Provide the [x, y] coordinate of the cell's center where the given text is located.  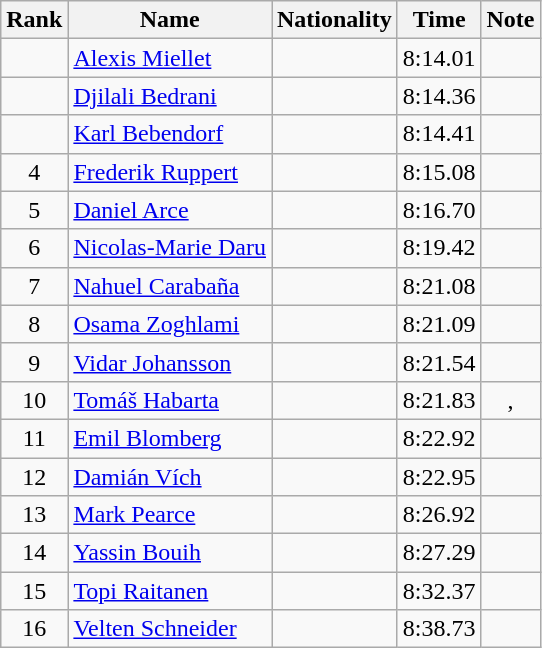
8:21.54 [439, 362]
8:14.36 [439, 96]
8:38.73 [439, 629]
8:14.41 [439, 134]
, [510, 400]
12 [34, 477]
8:22.95 [439, 477]
Alexis Miellet [170, 58]
Daniel Arce [170, 210]
Nicolas-Marie Daru [170, 248]
Mark Pearce [170, 515]
8:19.42 [439, 248]
5 [34, 210]
16 [34, 629]
11 [34, 438]
14 [34, 553]
8:21.09 [439, 324]
Emil Blomberg [170, 438]
8:16.70 [439, 210]
8:15.08 [439, 172]
8:21.08 [439, 286]
13 [34, 515]
Yassin Bouih [170, 553]
Vidar Johansson [170, 362]
6 [34, 248]
Topi Raitanen [170, 591]
Frederik Ruppert [170, 172]
9 [34, 362]
8:21.83 [439, 400]
4 [34, 172]
8:22.92 [439, 438]
Velten Schneider [170, 629]
8:26.92 [439, 515]
Damián Vích [170, 477]
Karl Bebendorf [170, 134]
Djilali Bedrani [170, 96]
Nationality [335, 20]
Osama Zoghlami [170, 324]
15 [34, 591]
10 [34, 400]
Tomáš Habarta [170, 400]
Name [170, 20]
Nahuel Carabaña [170, 286]
Note [510, 20]
8:32.37 [439, 591]
8:27.29 [439, 553]
Time [439, 20]
8 [34, 324]
7 [34, 286]
8:14.01 [439, 58]
Rank [34, 20]
